From the cell containing the given text, extract its center point as [X, Y] coordinate. 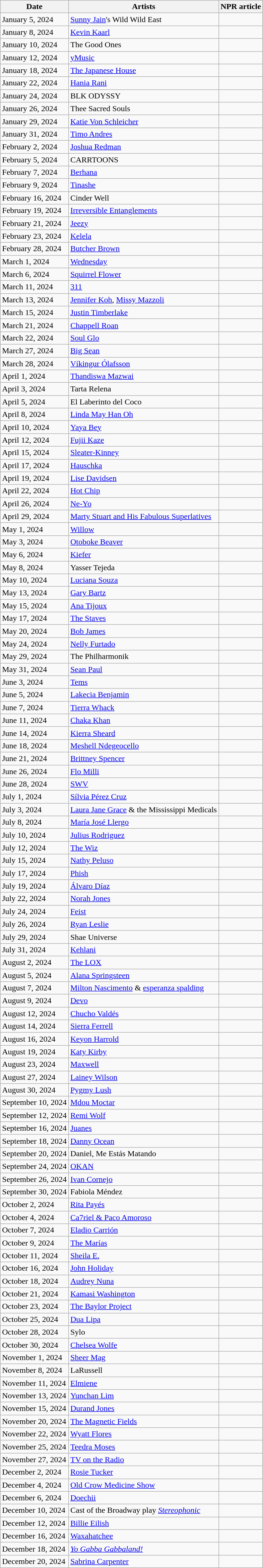
August 30, 2024 [35, 1090]
Fujii Kaze [143, 440]
March 21, 2024 [35, 325]
February 21, 2024 [35, 223]
María José Llergo [143, 822]
Thee Sacred Souls [143, 108]
Cast of the Broadway play Stereophonic [143, 1510]
Gary Bartz [143, 593]
November 20, 2024 [35, 1421]
January 24, 2024 [35, 96]
June 26, 2024 [35, 771]
Cinder Well [143, 198]
Devo [143, 1001]
November 13, 2024 [35, 1396]
January 8, 2024 [35, 32]
April 17, 2024 [35, 465]
Yo Gabba Gabbaland! [143, 1549]
The LOX [143, 962]
Chaka Khan [143, 720]
March 15, 2024 [35, 312]
November 1, 2024 [35, 1357]
Shae Universe [143, 937]
Remi Wolf [143, 1115]
April 15, 2024 [35, 453]
Kamasi Washington [143, 1294]
Old Crow Medicine Show [143, 1485]
August 16, 2024 [35, 1039]
February 2, 2024 [35, 147]
Julius Rodriguez [143, 835]
December 10, 2024 [35, 1510]
Ana Tijoux [143, 606]
July 24, 2024 [35, 911]
December 20, 2024 [35, 1561]
CARRTOONS [143, 160]
Rosie Tucker [143, 1472]
Flo Milli [143, 771]
The Wiz [143, 848]
Wednesday [143, 262]
Jeezy [143, 223]
Fabiola Méndez [143, 1192]
May 17, 2024 [35, 618]
February 5, 2024 [35, 160]
Lainey Wilson [143, 1077]
April 10, 2024 [35, 427]
Berhana [143, 172]
January 22, 2024 [35, 83]
November 8, 2024 [35, 1370]
October 18, 2024 [35, 1281]
July 17, 2024 [35, 873]
Sunny Jain's Wild Wild East [143, 19]
Sylo [143, 1332]
December 16, 2024 [35, 1536]
Kierra Sheard [143, 733]
December 6, 2024 [35, 1498]
Sheer Mag [143, 1357]
September 24, 2024 [35, 1166]
March 1, 2024 [35, 262]
July 8, 2024 [35, 822]
The Baylor Project [143, 1306]
Danny Ocean [143, 1141]
June 3, 2024 [35, 682]
Bob James [143, 631]
Lakecia Benjamin [143, 695]
October 11, 2024 [35, 1256]
May 3, 2024 [35, 542]
October 21, 2024 [35, 1294]
January 29, 2024 [35, 121]
February 9, 2024 [35, 185]
June 7, 2024 [35, 707]
BLK ODYSSY [143, 96]
Durand Jones [143, 1409]
TV on the Radio [143, 1460]
August 27, 2024 [35, 1077]
February 7, 2024 [35, 172]
January 5, 2024 [35, 19]
November 27, 2024 [35, 1460]
March 22, 2024 [35, 338]
Chappell Roan [143, 325]
December 18, 2024 [35, 1549]
August 19, 2024 [35, 1052]
October 16, 2024 [35, 1268]
September 12, 2024 [35, 1115]
Kiefer [143, 554]
Butcher Brown [143, 249]
311 [143, 287]
Eladio Carrión [143, 1230]
October 28, 2024 [35, 1332]
June 11, 2024 [35, 720]
April 22, 2024 [35, 491]
August 5, 2024 [35, 975]
Sleater-Kinney [143, 453]
Squirrel Flower [143, 274]
NPR article [241, 7]
July 15, 2024 [35, 861]
February 19, 2024 [35, 211]
SWV [143, 784]
August 23, 2024 [35, 1064]
November 22, 2024 [35, 1434]
Luciana Souza [143, 580]
Hauschka [143, 465]
The Good Ones [143, 45]
January 18, 2024 [35, 70]
Brittney Spencer [143, 758]
The Philharmonik [143, 657]
Sean Paul [143, 669]
Soul Glo [143, 338]
Mdou Moctar [143, 1103]
Phish [143, 873]
El Laberinto del Coco [143, 402]
September 30, 2024 [35, 1192]
Juanes [143, 1128]
February 16, 2024 [35, 198]
April 19, 2024 [35, 478]
Sheila E. [143, 1256]
April 12, 2024 [35, 440]
Norah Jones [143, 899]
Lise Davidsen [143, 478]
Keyon Harrold [143, 1039]
Ryan Leslie [143, 924]
Rita Payés [143, 1205]
Elmiene [143, 1383]
June 18, 2024 [35, 746]
January 26, 2024 [35, 108]
Artists [143, 7]
Yasser Tejeda [143, 568]
June 28, 2024 [35, 784]
January 10, 2024 [35, 45]
Pygmy Lush [143, 1090]
Irreversible Entanglements [143, 211]
Hot Chip [143, 491]
July 31, 2024 [35, 950]
July 12, 2024 [35, 848]
May 20, 2024 [35, 631]
The Japanese House [143, 70]
October 23, 2024 [35, 1306]
December 12, 2024 [35, 1523]
May 1, 2024 [35, 529]
Billie Eilish [143, 1523]
November 25, 2024 [35, 1447]
April 1, 2024 [35, 376]
OKAN [143, 1166]
September 26, 2024 [35, 1179]
Alana Springsteen [143, 975]
Sabrina Carpenter [143, 1561]
September 20, 2024 [35, 1153]
January 12, 2024 [35, 58]
Waxahatchee [143, 1536]
Doechii [143, 1498]
September 18, 2024 [35, 1141]
Víkingur Ólafsson [143, 363]
September 16, 2024 [35, 1128]
March 6, 2024 [35, 274]
Tinashe [143, 185]
August 14, 2024 [35, 1026]
Justin Timberlake [143, 312]
Kelela [143, 236]
Yunchan Lim [143, 1396]
July 19, 2024 [35, 886]
The Staves [143, 618]
Jennifer Koh, Missy Mazzoli [143, 300]
Marty Stuart and His Fabulous Superlatives [143, 516]
April 26, 2024 [35, 504]
Sierra Ferrell [143, 1026]
October 30, 2024 [35, 1345]
Yaya Bey [143, 427]
Tarta Relena [143, 389]
October 4, 2024 [35, 1217]
December 2, 2024 [35, 1472]
Kevin Kaarl [143, 32]
October 7, 2024 [35, 1230]
yMusic [143, 58]
July 29, 2024 [35, 937]
Chucho Valdés [143, 1014]
July 26, 2024 [35, 924]
May 29, 2024 [35, 657]
March 11, 2024 [35, 287]
June 21, 2024 [35, 758]
Big Sean [143, 351]
May 10, 2024 [35, 580]
April 8, 2024 [35, 415]
Ca7riel & Paco Amoroso [143, 1217]
May 24, 2024 [35, 644]
October 25, 2024 [35, 1319]
Feist [143, 911]
John Holiday [143, 1268]
July 1, 2024 [35, 797]
July 10, 2024 [35, 835]
May 31, 2024 [35, 669]
Meshell Ndegeocello [143, 746]
July 3, 2024 [35, 810]
Date [35, 7]
June 5, 2024 [35, 695]
Thandiswa Mazwai [143, 376]
March 27, 2024 [35, 351]
Tems [143, 682]
Álvaro Díaz [143, 886]
August 2, 2024 [35, 962]
August 12, 2024 [35, 1014]
Hania Rani [143, 83]
Wyatt Flores [143, 1434]
Maxwell [143, 1064]
July 22, 2024 [35, 899]
November 11, 2024 [35, 1383]
LaRussell [143, 1370]
Joshua Redman [143, 147]
Dua Lipa [143, 1319]
April 5, 2024 [35, 402]
Timo Andres [143, 134]
May 15, 2024 [35, 606]
Katie Von Schleicher [143, 121]
December 4, 2024 [35, 1485]
April 3, 2024 [35, 389]
Nelly Furtado [143, 644]
April 29, 2024 [35, 516]
Sílvia Pérez Cruz [143, 797]
June 14, 2024 [35, 733]
Teedra Moses [143, 1447]
Audrey Nuna [143, 1281]
Daniel, Me Estás Matando [143, 1153]
November 15, 2024 [35, 1409]
Willow [143, 529]
May 8, 2024 [35, 568]
Chelsea Wolfe [143, 1345]
February 28, 2024 [35, 249]
October 9, 2024 [35, 1243]
September 10, 2024 [35, 1103]
Kehlani [143, 950]
January 31, 2024 [35, 134]
Nathy Peluso [143, 861]
The Marías [143, 1243]
Katy Kirby [143, 1052]
February 23, 2024 [35, 236]
May 13, 2024 [35, 593]
Tierra Whack [143, 707]
Ivan Cornejo [143, 1179]
March 28, 2024 [35, 363]
Ne-Yo [143, 504]
March 13, 2024 [35, 300]
October 2, 2024 [35, 1205]
Laura Jane Grace & the Mississippi Medicals [143, 810]
Milton Nascimento & esperanza spalding [143, 988]
Linda May Han Oh [143, 415]
August 9, 2024 [35, 1001]
August 7, 2024 [35, 988]
The Magnetic Fields [143, 1421]
May 6, 2024 [35, 554]
Otoboke Beaver [143, 542]
